Return [X, Y] of the center of cell containing provided text 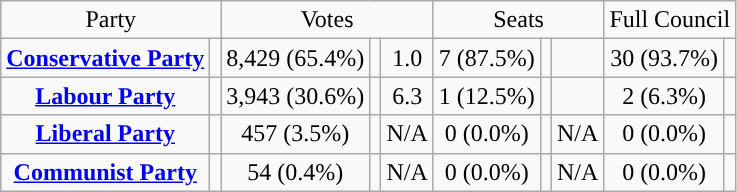
30 (93.7%) [664, 58]
Liberal Party [106, 134]
1.0 [407, 58]
Full Council [670, 20]
Labour Party [106, 96]
Communist Party [106, 172]
Votes [328, 20]
6.3 [407, 96]
Seats [518, 20]
457 (3.5%) [296, 134]
7 (87.5%) [486, 58]
Party [111, 20]
2 (6.3%) [664, 96]
3,943 (30.6%) [296, 96]
54 (0.4%) [296, 172]
8,429 (65.4%) [296, 58]
1 (12.5%) [486, 96]
Conservative Party [106, 58]
